Output the [X, Y] coordinate of the center of the cell containing the given text.  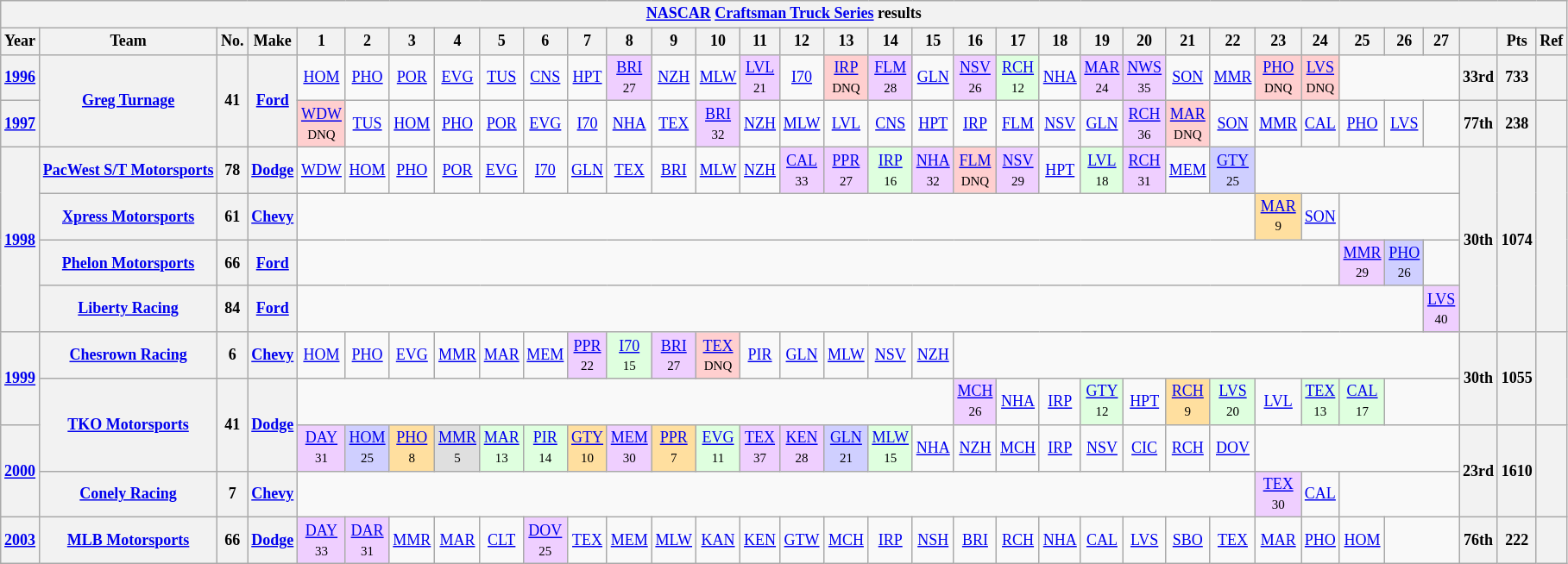
21 [1187, 41]
Ref [1552, 41]
5 [501, 41]
20 [1144, 41]
LVSDNQ [1320, 78]
14 [891, 41]
1996 [21, 78]
TEX13 [1320, 402]
NSH [933, 541]
19 [1102, 41]
77th [1479, 124]
61 [233, 216]
MEM30 [629, 448]
No. [233, 41]
LVL21 [760, 78]
WDW [322, 170]
78 [233, 170]
NWS35 [1144, 78]
1610 [1517, 471]
WDWDNQ [322, 124]
DAR31 [368, 541]
Pts [1517, 41]
1 [322, 41]
15 [933, 41]
TEX30 [1279, 494]
1997 [21, 124]
1999 [21, 378]
MMR29 [1362, 263]
TEXDNQ [718, 355]
27 [1441, 41]
IRPDNQ [846, 78]
23 [1279, 41]
11 [760, 41]
RCH31 [1144, 170]
MLB Motorsports [128, 541]
DOV [1232, 448]
NHA32 [933, 170]
PPR27 [846, 170]
222 [1517, 541]
NSV29 [1018, 170]
RCH9 [1187, 402]
8 [629, 41]
22 [1232, 41]
16 [975, 41]
CAL17 [1362, 402]
MARDNQ [1187, 124]
NSV26 [975, 78]
2 [368, 41]
MAR13 [501, 448]
PIR14 [545, 448]
KAN [718, 541]
18 [1060, 41]
MMR5 [457, 448]
RCH12 [1018, 78]
GTW [801, 541]
FLM [1018, 124]
13 [846, 41]
Chesrown Racing [128, 355]
Xpress Motorsports [128, 216]
1074 [1517, 240]
3 [412, 41]
Make [273, 41]
GLN21 [846, 448]
23rd [1479, 471]
MCH26 [975, 402]
2003 [21, 541]
Team [128, 41]
CIC [1144, 448]
PHODNQ [1279, 78]
FLMDNQ [975, 170]
4 [457, 41]
TKO Motorsports [128, 424]
CLT [501, 541]
2000 [21, 471]
HOM25 [368, 448]
NASCAR Craftsman Truck Series results [784, 14]
LVL18 [1102, 170]
DAY33 [322, 541]
76th [1479, 541]
CAL33 [801, 170]
SBO [1187, 541]
PPR22 [588, 355]
DOV25 [545, 541]
MAR9 [1279, 216]
10 [718, 41]
26 [1405, 41]
IRP16 [891, 170]
EVG11 [718, 448]
25 [1362, 41]
GTY10 [588, 448]
PIR [760, 355]
PHO8 [412, 448]
733 [1517, 78]
LVS40 [1441, 309]
KEN [760, 541]
BRI32 [718, 124]
Liberty Racing [128, 309]
PPR7 [673, 448]
GTY25 [1232, 170]
RCH36 [1144, 124]
TEX37 [760, 448]
Conely Racing [128, 494]
Greg Turnage [128, 100]
84 [233, 309]
I7015 [629, 355]
9 [673, 41]
Year [21, 41]
KEN28 [801, 448]
1055 [1517, 378]
MLW15 [891, 448]
GTY12 [1102, 402]
Phelon Motorsports [128, 263]
FLM28 [891, 78]
LVS20 [1232, 402]
12 [801, 41]
DAY31 [322, 448]
24 [1320, 41]
MAR24 [1102, 78]
PacWest S/T Motorsports [128, 170]
238 [1517, 124]
17 [1018, 41]
PHO26 [1405, 263]
33rd [1479, 78]
1998 [21, 240]
